Extract the (x, y) coordinate from the center of the cell holding the provided text.  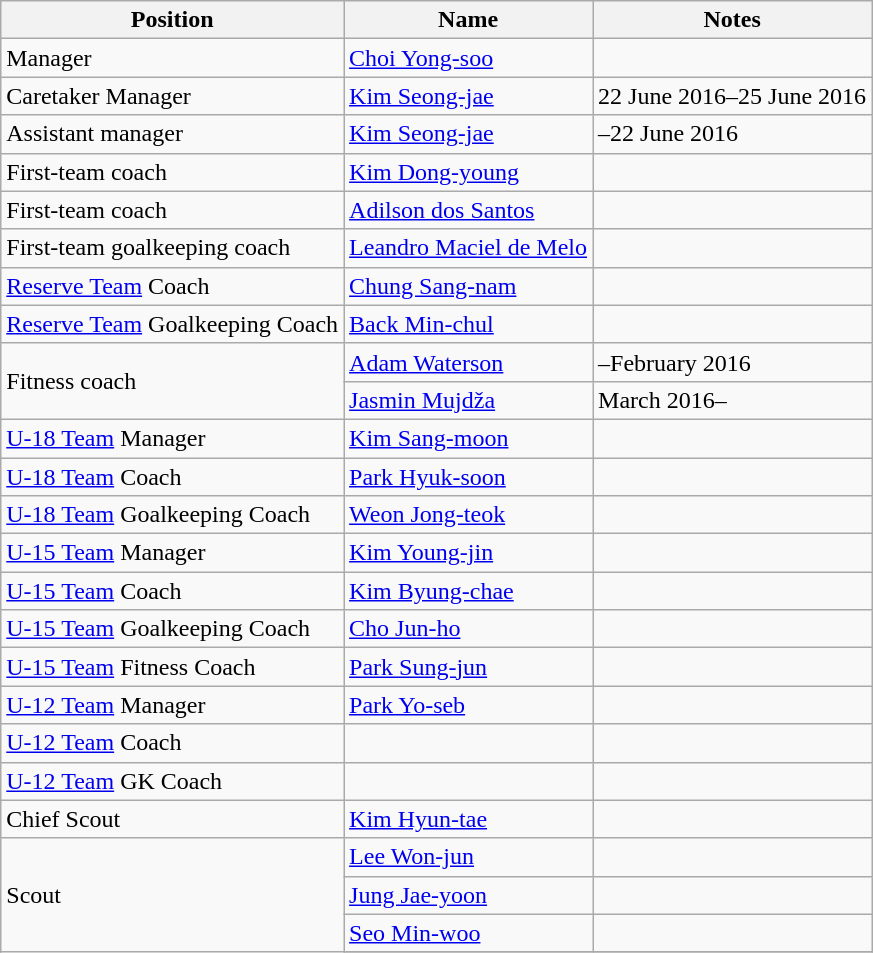
U-15 Team Goalkeeping Coach (172, 629)
Back Min-chul (468, 324)
Reserve Team Goalkeeping Coach (172, 324)
Reserve Team Coach (172, 286)
Seo Min-woo (468, 933)
Adam Waterson (468, 362)
Jasmin Mujdža (468, 400)
Scout (172, 895)
–February 2016 (732, 362)
Kim Byung-chae (468, 591)
Assistant manager (172, 134)
U-12 Team Coach (172, 743)
Chung Sang-nam (468, 286)
March 2016– (732, 400)
U-18 Team Goalkeeping Coach (172, 515)
Lee Won-jun (468, 857)
Cho Jun-ho (468, 629)
Notes (732, 20)
Weon Jong-teok (468, 515)
Park Sung-jun (468, 667)
Adilson dos Santos (468, 210)
U-12 Team GK Coach (172, 781)
Fitness coach (172, 381)
Choi Yong-soo (468, 58)
Caretaker Manager (172, 96)
22 June 2016–25 June 2016 (732, 96)
Kim Hyun-tae (468, 819)
U-12 Team Manager (172, 705)
First-team goalkeeping coach (172, 248)
U-15 Team Manager (172, 553)
U-18 Team Coach (172, 477)
U-15 Team Fitness Coach (172, 667)
Manager (172, 58)
Kim Young-jin (468, 553)
Chief Scout (172, 819)
Park Hyuk-soon (468, 477)
Position (172, 20)
Kim Dong-young (468, 172)
Park Yo-seb (468, 705)
Leandro Maciel de Melo (468, 248)
Jung Jae-yoon (468, 895)
Kim Sang-moon (468, 438)
U-18 Team Manager (172, 438)
–22 June 2016 (732, 134)
U-15 Team Coach (172, 591)
Name (468, 20)
